Detect which cell encompasses the target text, then output its [x, y] center coordinate. 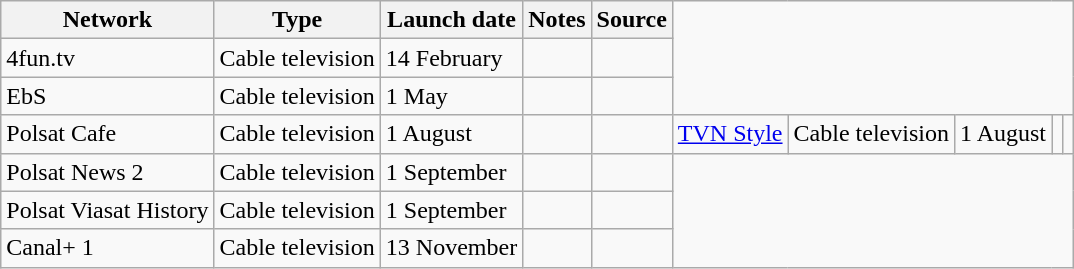
Canal+ 1 [108, 248]
Notes [557, 20]
Polsat Viasat History [108, 210]
Polsat News 2 [108, 172]
Polsat Cafe [108, 134]
1 May [451, 96]
Launch date [451, 20]
TVN Style [730, 134]
Type [297, 20]
Network [108, 20]
13 November [451, 248]
EbS [108, 96]
Source [632, 20]
14 February [451, 58]
4fun.tv [108, 58]
